Pinpoint the cell where the given text exists, returning its [X, Y] midpoint coordinate. 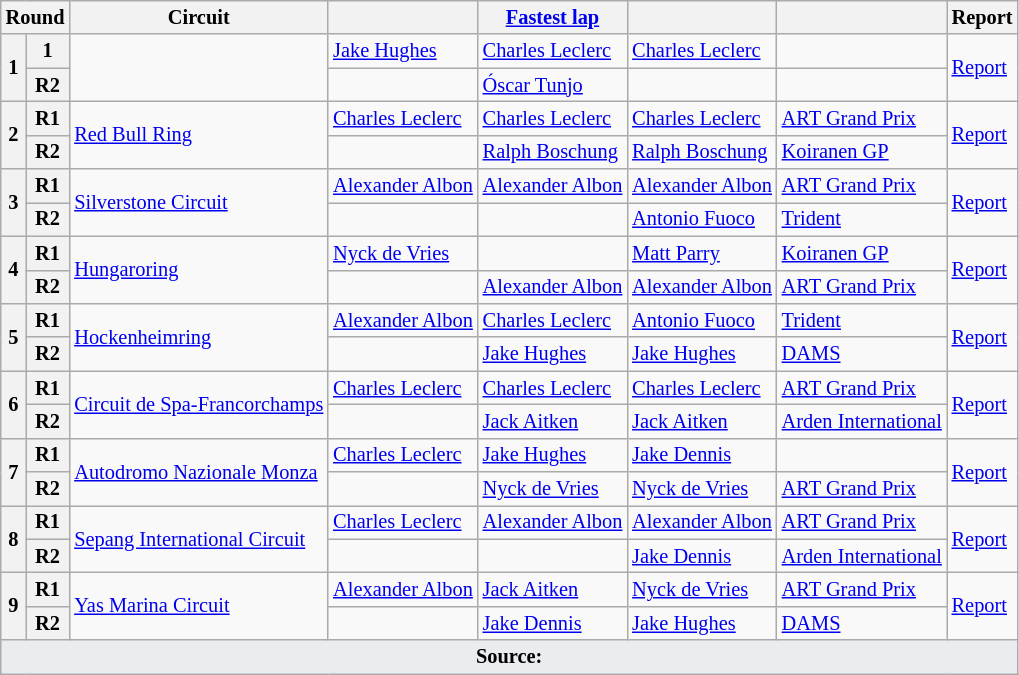
6 [14, 404]
Red Bull Ring [198, 134]
Source: [510, 657]
Circuit de Spa-Francorchamps [198, 404]
4 [14, 270]
3 [14, 202]
9 [14, 606]
2 [14, 134]
Silverstone Circuit [198, 202]
Yas Marina Circuit [198, 606]
5 [14, 336]
Circuit [198, 17]
Óscar Tunjo [553, 85]
Fastest lap [553, 17]
Hungaroring [198, 270]
Round [36, 17]
Autodromo Nazionale Monza [198, 472]
8 [14, 538]
7 [14, 472]
Hockenheimring [198, 336]
Matt Parry [702, 253]
Sepang International Circuit [198, 538]
